Find where the given text appears and provide that cell's center as [X, Y] coordinate. 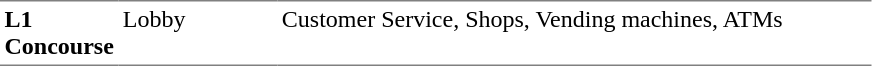
Customer Service, Shops, Vending machines, ATMs [574, 33]
Lobby [198, 33]
L1Concourse [59, 33]
